Detect which cell encompasses the target text, then output its (x, y) center coordinate. 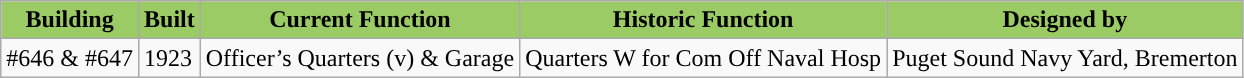
Quarters W for Com Off Naval Hosp (704, 58)
Building (70, 20)
Puget Sound Navy Yard, Bremerton (1065, 58)
Current Function (360, 20)
#646 & #647 (70, 58)
Built (169, 20)
Officer’s Quarters (v) & Garage (360, 58)
Historic Function (704, 20)
1923 (169, 58)
Designed by (1065, 20)
